Output the (x, y) coordinate of the center of the cell containing the given text.  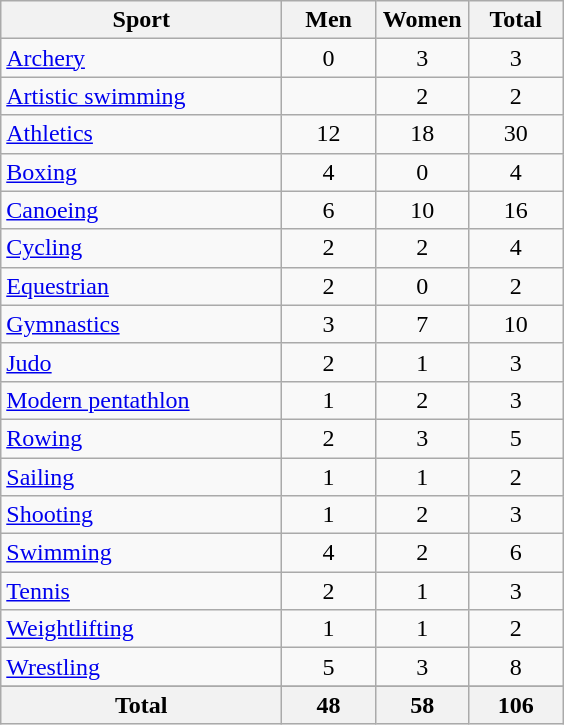
7 (422, 324)
Men (329, 20)
Swimming (142, 553)
16 (516, 210)
Wrestling (142, 667)
Equestrian (142, 286)
18 (422, 134)
Rowing (142, 438)
Women (422, 20)
48 (329, 705)
12 (329, 134)
Judo (142, 362)
Canoeing (142, 210)
8 (516, 667)
Boxing (142, 172)
Weightlifting (142, 629)
Shooting (142, 515)
Archery (142, 58)
30 (516, 134)
Athletics (142, 134)
Cycling (142, 248)
58 (422, 705)
Tennis (142, 591)
Modern pentathlon (142, 400)
Sport (142, 20)
106 (516, 705)
Gymnastics (142, 324)
Artistic swimming (142, 96)
Sailing (142, 477)
